Identify which cell holds the provided text, then report its (x, y) central coordinate. 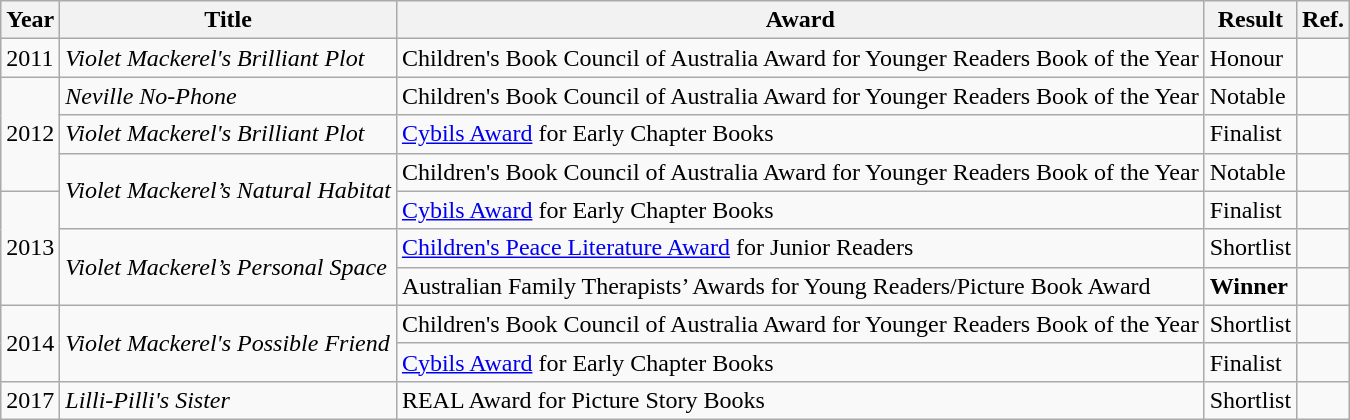
REAL Award for Picture Story Books (800, 400)
2014 (30, 343)
Award (800, 20)
2017 (30, 400)
Year (30, 20)
2011 (30, 58)
Ref. (1324, 20)
Honour (1250, 58)
Title (228, 20)
Violet Mackerel’s Personal Space (228, 267)
Result (1250, 20)
2013 (30, 248)
Australian Family Therapists’ Awards for Young Readers/Picture Book Award (800, 286)
Children's Peace Literature Award for Junior Readers (800, 248)
Lilli-Pilli's Sister (228, 400)
Violet Mackerel's Possible Friend (228, 343)
Violet Mackerel’s Natural Habitat (228, 191)
Neville No-Phone (228, 96)
Winner (1250, 286)
2012 (30, 134)
